Return (X, Y) of the center of cell containing provided text 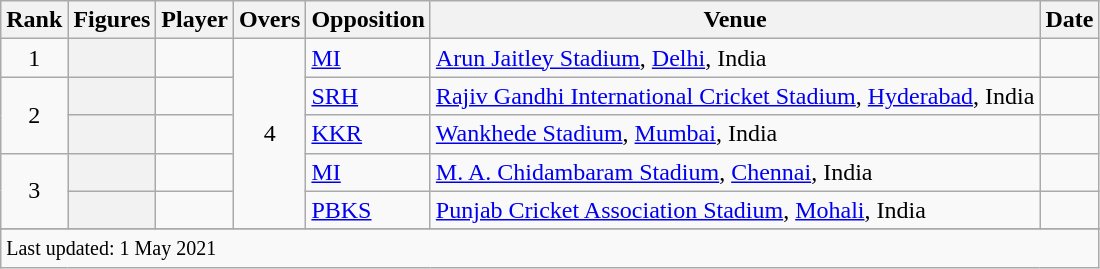
Player (195, 20)
Wankhede Stadium, Mumbai, India (735, 134)
M. A. Chidambaram Stadium, Chennai, India (735, 172)
1 (34, 58)
Date (1070, 20)
Venue (735, 20)
Overs (270, 20)
Figures (112, 20)
SRH (368, 96)
Opposition (368, 20)
PBKS (368, 210)
Rajiv Gandhi International Cricket Stadium, Hyderabad, India (735, 96)
KKR (368, 134)
Arun Jaitley Stadium, Delhi, India (735, 58)
3 (34, 191)
Rank (34, 20)
2 (34, 115)
4 (270, 134)
Last updated: 1 May 2021 (550, 248)
Punjab Cricket Association Stadium, Mohali, India (735, 210)
